From the cell containing the given text, extract its center point as (x, y) coordinate. 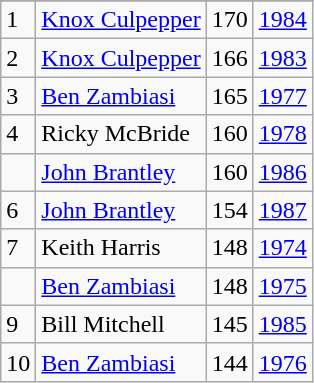
1986 (282, 172)
1974 (282, 248)
144 (230, 362)
1983 (282, 58)
1987 (282, 210)
1984 (282, 20)
1977 (282, 96)
145 (230, 324)
165 (230, 96)
Ricky McBride (121, 134)
10 (18, 362)
1976 (282, 362)
4 (18, 134)
1 (18, 20)
6 (18, 210)
7 (18, 248)
Keith Harris (121, 248)
2 (18, 58)
9 (18, 324)
1975 (282, 286)
1978 (282, 134)
170 (230, 20)
3 (18, 96)
154 (230, 210)
166 (230, 58)
Bill Mitchell (121, 324)
1985 (282, 324)
